Scan for the cell matching the given text and deliver its [x, y] coordinate at center. 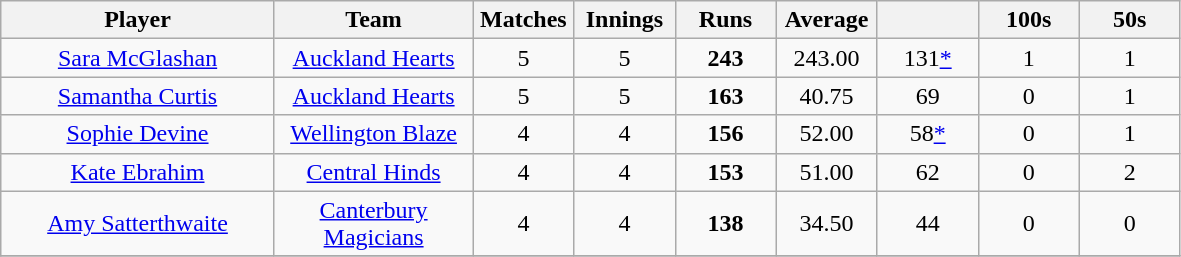
Team [374, 20]
Sophie Devine [138, 134]
153 [726, 172]
Sara McGlashan [138, 58]
Kate Ebrahim [138, 172]
58* [928, 134]
Wellington Blaze [374, 134]
Player [138, 20]
156 [726, 134]
40.75 [826, 96]
34.50 [826, 224]
100s [1028, 20]
Canterbury Magicians [374, 224]
Amy Satterthwaite [138, 224]
163 [726, 96]
Runs [726, 20]
51.00 [826, 172]
62 [928, 172]
Average [826, 20]
44 [928, 224]
Samantha Curtis [138, 96]
50s [1130, 20]
243 [726, 58]
52.00 [826, 134]
243.00 [826, 58]
Innings [624, 20]
69 [928, 96]
2 [1130, 172]
131* [928, 58]
Central Hinds [374, 172]
138 [726, 224]
Matches [524, 20]
